From the cell containing the given text, extract its center point as (x, y) coordinate. 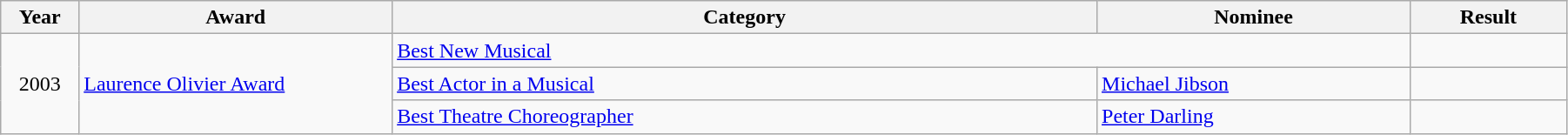
Award (236, 17)
Result (1488, 17)
Peter Darling (1254, 117)
Nominee (1254, 17)
Year (40, 17)
Laurence Olivier Award (236, 84)
Best Theatre Choreographer (745, 117)
Category (745, 17)
2003 (40, 84)
Best New Musical (901, 51)
Michael Jibson (1254, 84)
Best Actor in a Musical (745, 84)
